Scan for the cell matching the given text and deliver its (x, y) coordinate at center. 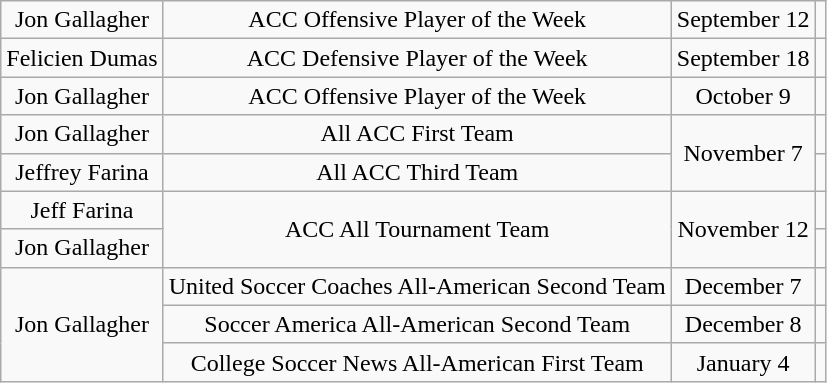
ACC Defensive Player of the Week (417, 58)
Jeffrey Farina (82, 172)
Jeff Farina (82, 210)
ACC All Tournament Team (417, 229)
January 4 (743, 362)
United Soccer Coaches All-American Second Team (417, 286)
All ACC Third Team (417, 172)
Soccer America All-American Second Team (417, 324)
September 12 (743, 20)
December 7 (743, 286)
November 12 (743, 229)
College Soccer News All-American First Team (417, 362)
September 18 (743, 58)
October 9 (743, 96)
All ACC First Team (417, 134)
December 8 (743, 324)
November 7 (743, 153)
Felicien Dumas (82, 58)
